Scan for the cell matching the given text and deliver its [x, y] coordinate at center. 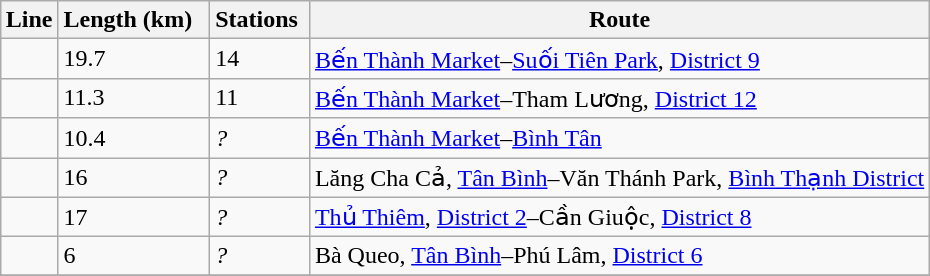
Length (km) [134, 20]
10.4 [134, 138]
11.3 [134, 98]
Stations [260, 20]
Line [29, 20]
Thủ Thiêm, District 2–Cần Giuộc, District 8 [619, 217]
Lăng Cha Cả, Tân Bình–Văn Thánh Park, Bình Thạnh District [619, 178]
17 [134, 217]
Bến Thành Market–Tham Lương, District 12 [619, 98]
6 [134, 256]
16 [134, 178]
14 [260, 59]
Route [619, 20]
Bến Thành Market–Suối Tiên Park, District 9 [619, 59]
Bến Thành Market–Bình Tân [619, 138]
Bà Queo, Tân Bình–Phú Lâm, District 6 [619, 256]
19.7 [134, 59]
11 [260, 98]
